Output the [x, y] coordinate of the center of the cell containing the given text.  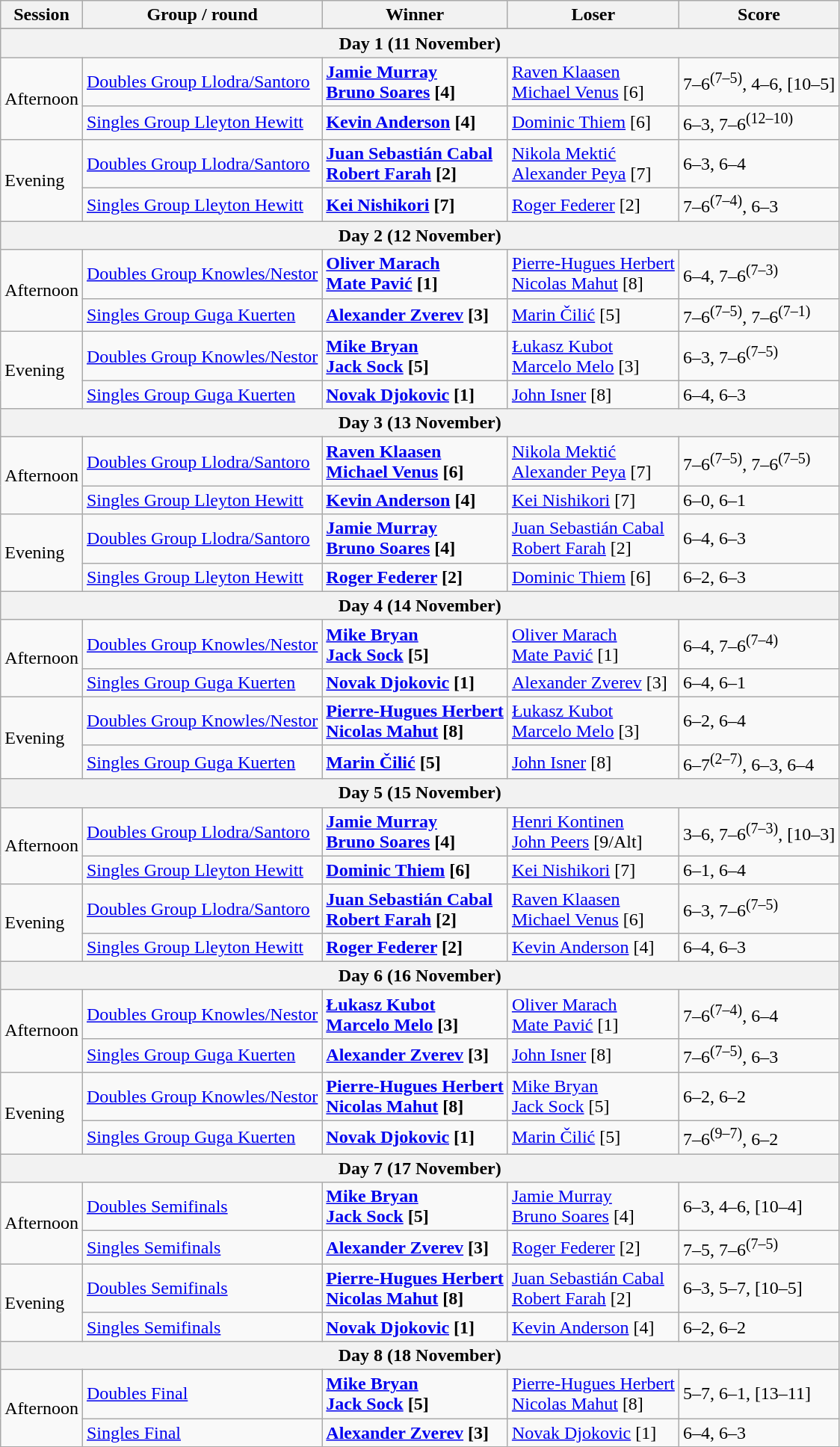
6–2, 6–3 [759, 577]
6–3, 6–4 [759, 163]
7–6(9–7), 6–2 [759, 1138]
Day 8 (18 November) [420, 1355]
6–1, 6–4 [759, 870]
7–5, 7–6(7–5) [759, 1248]
3–6, 7–6(7–3), [10–3] [759, 831]
Henri Kontinen John Peers [9/Alt] [593, 831]
Session [42, 15]
Day 4 (14 November) [420, 605]
6–3, 5–7, [10–5] [759, 1289]
6–4, 7–6(7–4) [759, 644]
6–4, 6–1 [759, 682]
6–3, 7–6(12–10) [759, 123]
7–6(7–5), 6–3 [759, 1055]
Score [759, 15]
Winner [416, 15]
Singles Final [202, 1433]
6–0, 6–1 [759, 500]
Loser [593, 15]
Group / round [202, 15]
7–6(7–4), 6–3 [759, 205]
Day 5 (15 November) [420, 793]
7–6(7–5), 7–6(7–5) [759, 462]
6–3, 4–6, [10–4] [759, 1206]
Day 3 (13 November) [420, 423]
Day 7 (17 November) [420, 1168]
Day 2 (12 November) [420, 235]
7–6(7–5), 4–6, [10–5] [759, 82]
7–6(7–4), 6–4 [759, 1013]
7–6(7–5), 7–6(7–1) [759, 315]
Doubles Final [202, 1395]
Day 6 (16 November) [420, 975]
6–2, 6–4 [759, 721]
5–7, 6–1, [13–11] [759, 1395]
6–4, 7–6(7–3) [759, 274]
Day 1 (11 November) [420, 43]
6–7(2–7), 6–3, 6–4 [759, 762]
